Identify which cell holds the provided text, then report its (X, Y) central coordinate. 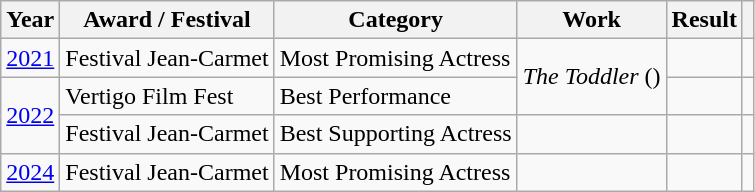
Vertigo Film Fest (167, 96)
2022 (30, 115)
2024 (30, 172)
Best Supporting Actress (396, 134)
2021 (30, 58)
Year (30, 20)
The Toddler () (592, 77)
Award / Festival (167, 20)
Best Performance (396, 96)
Work (592, 20)
Result (704, 20)
Category (396, 20)
